Detect which cell encompasses the target text, then output its (X, Y) center coordinate. 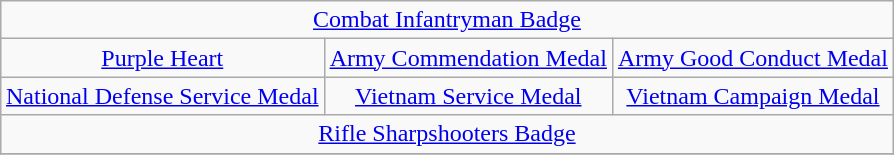
Vietnam Campaign Medal (752, 96)
Purple Heart (162, 58)
Vietnam Service Medal (468, 96)
Army Good Conduct Medal (752, 58)
Army Commendation Medal (468, 58)
National Defense Service Medal (162, 96)
Combat Infantryman Badge (446, 20)
Rifle Sharpshooters Badge (446, 134)
